For the text-containing cell, return its midpoint in [x, y] coordinate format. 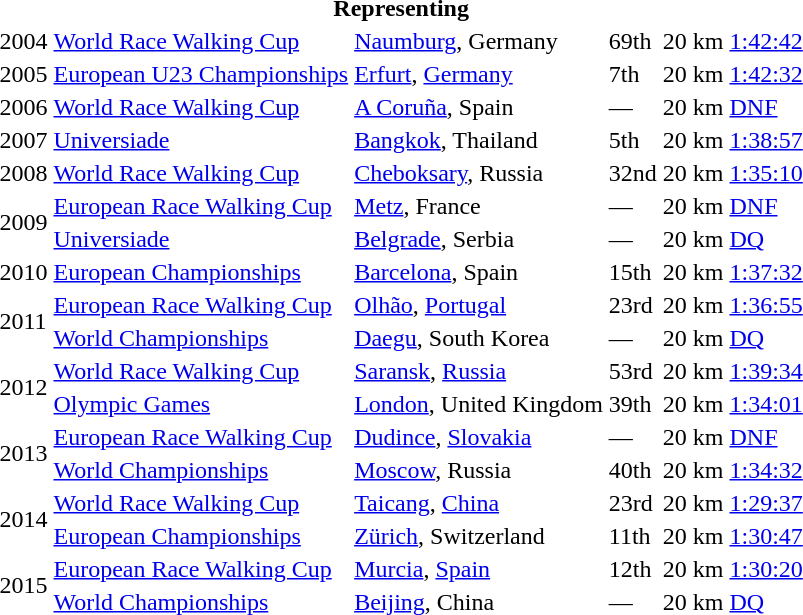
5th [632, 140]
Olhão, Portugal [479, 305]
69th [632, 41]
Dudince, Slovakia [479, 437]
London, United Kingdom [479, 404]
Barcelona, Spain [479, 272]
15th [632, 272]
Bangkok, Thailand [479, 140]
7th [632, 74]
A Coruña, Spain [479, 107]
11th [632, 536]
Naumburg, Germany [479, 41]
40th [632, 470]
Erfurt, Germany [479, 74]
Cheboksary, Russia [479, 173]
53rd [632, 371]
39th [632, 404]
Daegu, South Korea [479, 338]
Belgrade, Serbia [479, 239]
European U23 Championships [201, 74]
Olympic Games [201, 404]
Saransk, Russia [479, 371]
Zürich, Switzerland [479, 536]
32nd [632, 173]
12th [632, 569]
Taicang, China [479, 503]
Metz, France [479, 206]
Moscow, Russia [479, 470]
Murcia, Spain [479, 569]
